Return [x, y] of the center of cell containing provided text 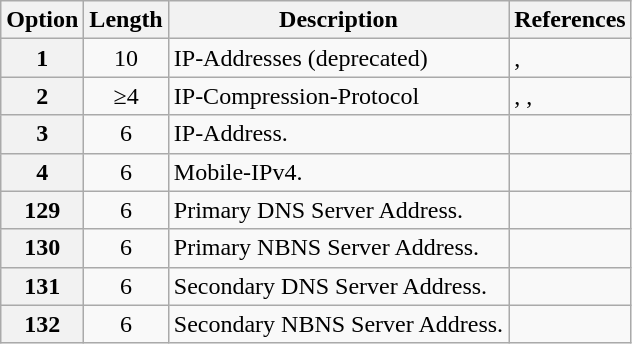
2 [42, 96]
IP-Addresses (deprecated) [338, 58]
10 [126, 58]
≥4 [126, 96]
129 [42, 210]
132 [42, 324]
Description [338, 20]
Option [42, 20]
1 [42, 58]
IP-Compression-Protocol [338, 96]
3 [42, 134]
Primary DNS Server Address. [338, 210]
IP-Address. [338, 134]
Secondary DNS Server Address. [338, 286]
, , [570, 96]
131 [42, 286]
Length [126, 20]
References [570, 20]
Primary NBNS Server Address. [338, 248]
, [570, 58]
Secondary NBNS Server Address. [338, 324]
Mobile-IPv4. [338, 172]
130 [42, 248]
4 [42, 172]
